From the cell containing the given text, extract its center point as (X, Y) coordinate. 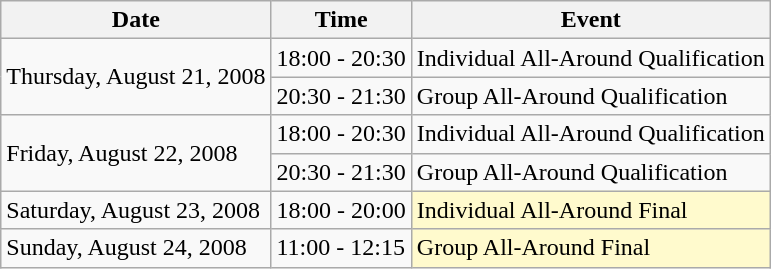
Saturday, August 23, 2008 (136, 210)
Sunday, August 24, 2008 (136, 248)
Thursday, August 21, 2008 (136, 77)
Date (136, 20)
11:00 - 12:15 (341, 248)
Group All-Around Final (590, 248)
Time (341, 20)
Individual All-Around Final (590, 210)
18:00 - 20:00 (341, 210)
Friday, August 22, 2008 (136, 153)
Event (590, 20)
